Detect which cell encompasses the target text, then output its [X, Y] center coordinate. 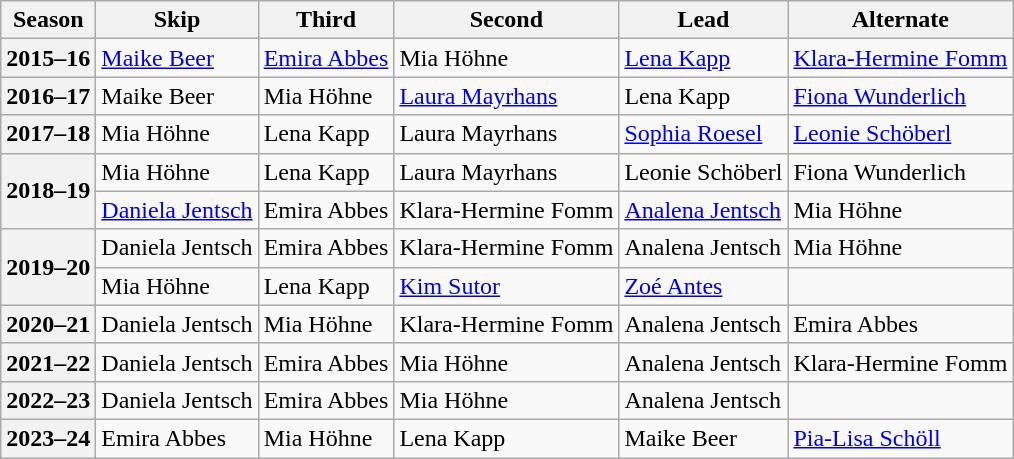
Zoé Antes [704, 286]
Skip [177, 20]
Kim Sutor [506, 286]
2019–20 [48, 267]
Alternate [900, 20]
2023–24 [48, 438]
2022–23 [48, 400]
Lead [704, 20]
2018–19 [48, 191]
2015–16 [48, 58]
2021–22 [48, 362]
2020–21 [48, 324]
Season [48, 20]
Third [326, 20]
2016–17 [48, 96]
Pia-Lisa Schöll [900, 438]
2017–18 [48, 134]
Second [506, 20]
Sophia Roesel [704, 134]
